Detect which cell encompasses the target text, then output its [x, y] center coordinate. 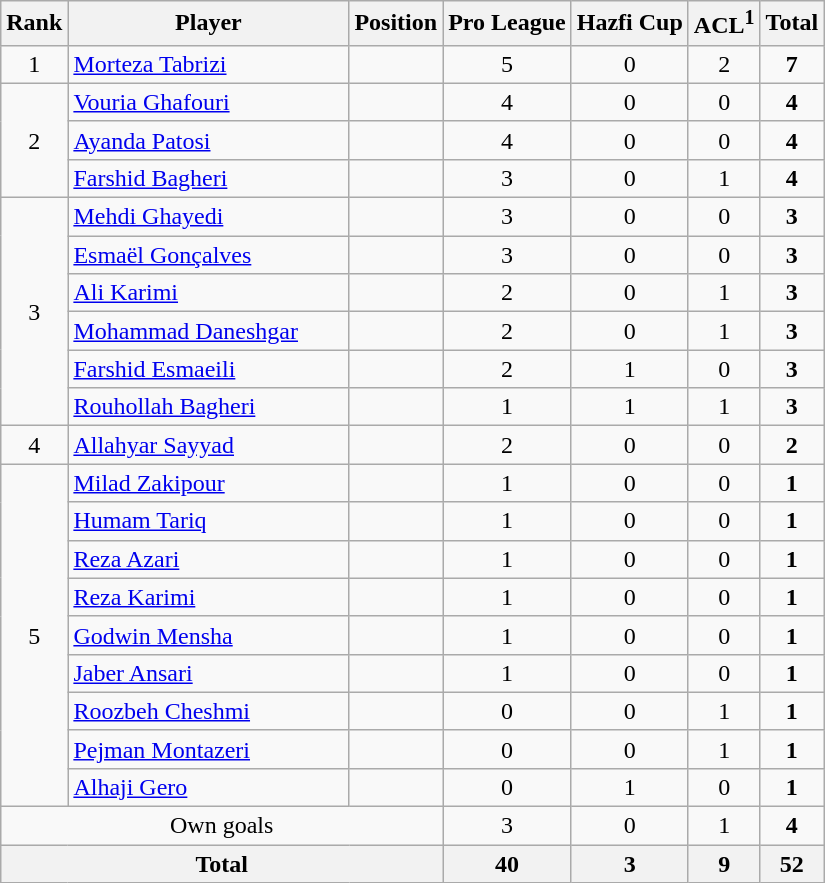
Roozbeh Cheshmi [208, 711]
Position [396, 24]
9 [724, 864]
Vouria Ghafouri [208, 102]
Reza Karimi [208, 597]
Morteza Tabrizi [208, 64]
Hazfi Cup [630, 24]
Esmaël Gonçalves [208, 255]
7 [792, 64]
ACL1 [724, 24]
Jaber Ansari [208, 673]
Rank [34, 24]
Own goals [222, 826]
Player [208, 24]
Humam Tariq [208, 521]
40 [508, 864]
Ayanda Patosi [208, 140]
Farshid Esmaeili [208, 369]
Pejman Montazeri [208, 749]
52 [792, 864]
Godwin Mensha [208, 635]
Reza Azari [208, 559]
Ali Karimi [208, 293]
Allahyar Sayyad [208, 445]
Rouhollah Bagheri [208, 407]
Milad Zakipour [208, 483]
Mehdi Ghayedi [208, 217]
Pro League [508, 24]
Alhaji Gero [208, 787]
Farshid Bagheri [208, 178]
Mohammad Daneshgar [208, 331]
